Find where the given text appears and provide that cell's center as [X, Y] coordinate. 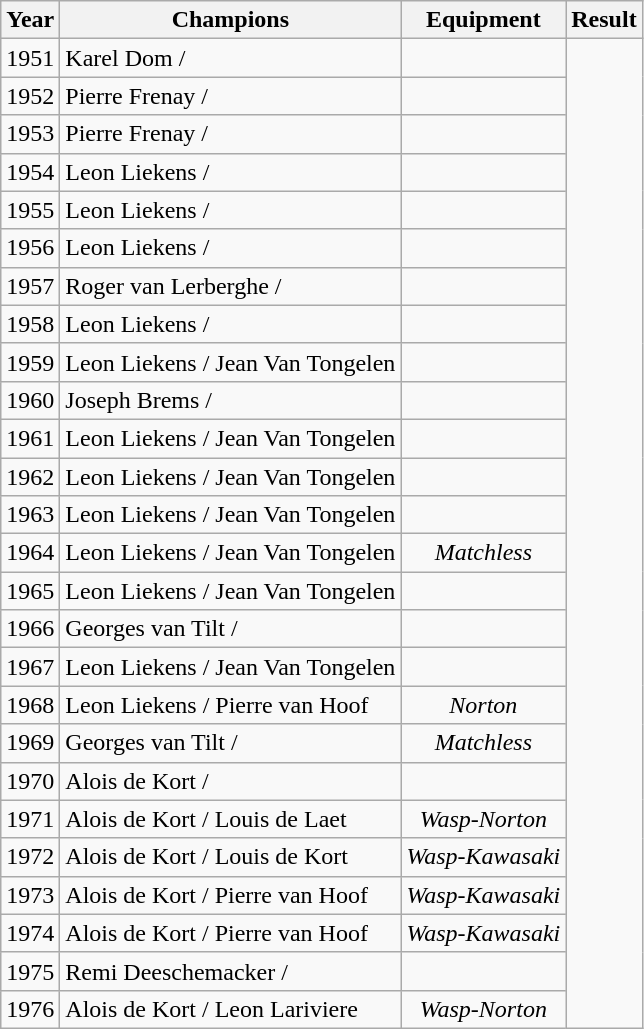
1953 [30, 134]
1972 [30, 857]
1976 [30, 1009]
1958 [30, 324]
1965 [30, 591]
1973 [30, 895]
1966 [30, 629]
Result [604, 20]
Remi Deeschemacker / [230, 971]
Alois de Kort / Louis de Laet [230, 819]
Joseph Brems / [230, 400]
1969 [30, 743]
1956 [30, 248]
1961 [30, 438]
Leon Liekens / Pierre van Hoof [230, 705]
1975 [30, 971]
1964 [30, 553]
Alois de Kort / Louis de Kort [230, 857]
1962 [30, 477]
Equipment [484, 20]
Roger van Lerberghe / [230, 286]
1970 [30, 781]
1974 [30, 933]
1963 [30, 515]
1957 [30, 286]
1951 [30, 58]
Alois de Kort / Leon Lariviere [230, 1009]
1952 [30, 96]
Year [30, 20]
Alois de Kort / [230, 781]
1971 [30, 819]
Karel Dom / [230, 58]
1959 [30, 362]
1960 [30, 400]
1967 [30, 667]
1968 [30, 705]
Champions [230, 20]
1955 [30, 210]
1954 [30, 172]
Norton [484, 705]
